Output the (X, Y) coordinate of the center of the cell containing the given text.  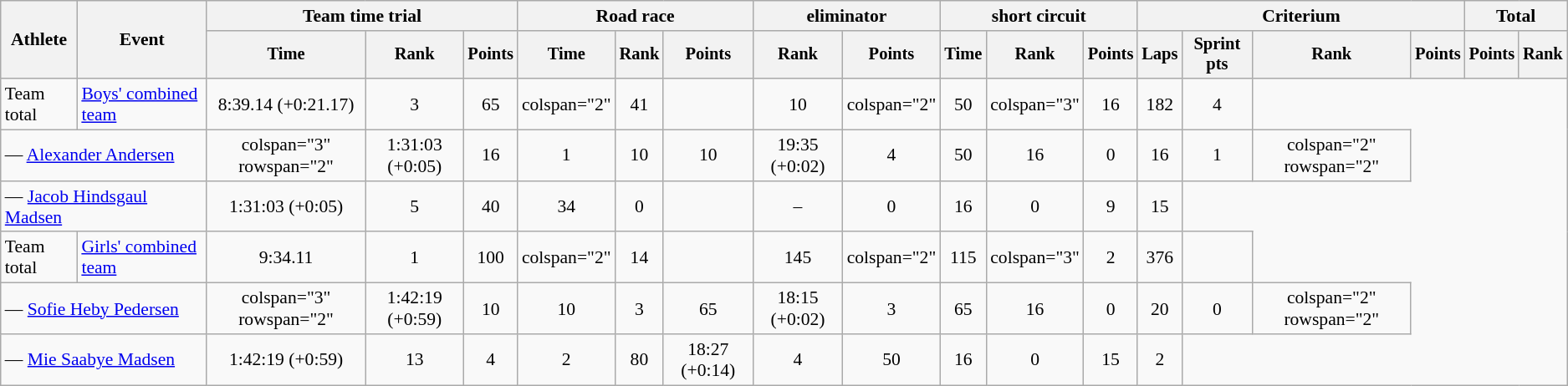
— Alexander Andersen (104, 155)
– (798, 207)
18:27 (+0:14) (707, 359)
19:35 (+0:02) (798, 155)
41 (640, 104)
Boys' combined team (142, 104)
Criterium (1301, 16)
5 (415, 207)
Event (142, 40)
376 (1159, 257)
Team time trial (362, 16)
9:34.11 (286, 257)
18:15 (+0:02) (798, 309)
182 (1159, 104)
13 (415, 359)
Total (1516, 16)
8:39.14 (+0:21.17) (286, 104)
20 (1159, 309)
— Mie Saabye Madsen (104, 359)
80 (640, 359)
Sprint pts (1217, 55)
Laps (1159, 55)
40 (491, 207)
145 (798, 257)
— Sofie Heby Pedersen (104, 309)
14 (640, 257)
100 (491, 257)
short circuit (1039, 16)
— Jacob Hindsgaul Madsen (104, 207)
Athlete (39, 40)
eliminator (846, 16)
9 (1111, 207)
34 (567, 207)
115 (963, 257)
Girls' combined team (142, 257)
Road race (636, 16)
